Detect which cell encompasses the target text, then output its [x, y] center coordinate. 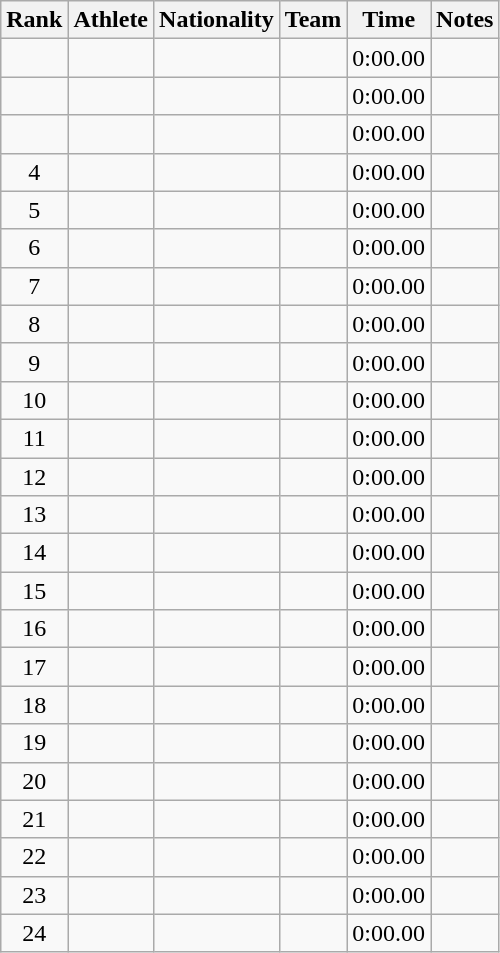
24 [34, 933]
6 [34, 248]
Nationality [217, 20]
10 [34, 400]
17 [34, 667]
21 [34, 819]
16 [34, 629]
12 [34, 477]
11 [34, 438]
Team [313, 20]
9 [34, 362]
14 [34, 553]
19 [34, 743]
18 [34, 705]
13 [34, 515]
Athlete [111, 20]
7 [34, 286]
15 [34, 591]
23 [34, 895]
Rank [34, 20]
20 [34, 781]
22 [34, 857]
5 [34, 210]
Notes [465, 20]
Time [389, 20]
8 [34, 324]
4 [34, 172]
